Scan for the cell matching the given text and deliver its [x, y] coordinate at center. 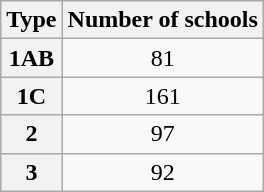
1AB [32, 58]
Type [32, 20]
161 [162, 96]
81 [162, 58]
3 [32, 172]
Number of schools [162, 20]
92 [162, 172]
2 [32, 134]
97 [162, 134]
1C [32, 96]
